Pinpoint the cell where the given text exists, returning its (x, y) midpoint coordinate. 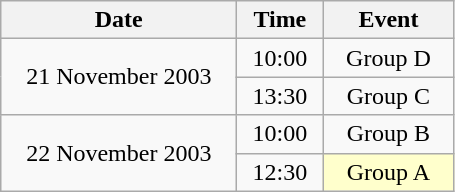
13:30 (280, 96)
Event (388, 20)
22 November 2003 (119, 153)
Time (280, 20)
Group D (388, 58)
Date (119, 20)
Group B (388, 134)
Group C (388, 96)
21 November 2003 (119, 77)
Group A (388, 172)
12:30 (280, 172)
